Identify which cell holds the provided text, then report its [X, Y] central coordinate. 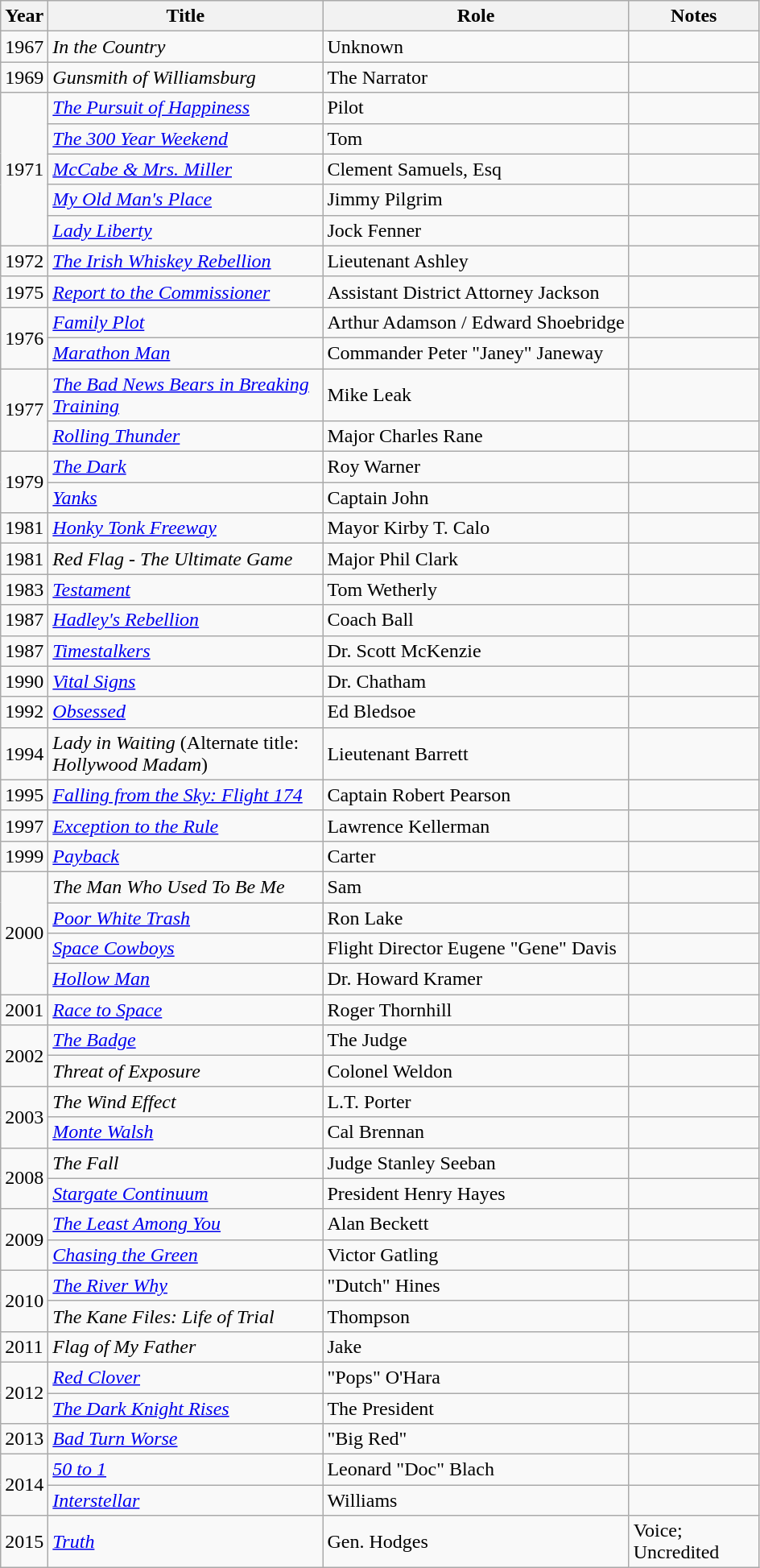
Stargate Continuum [185, 1194]
Judge Stanley Seeban [476, 1163]
Yanks [185, 498]
Red Flag - The Ultimate Game [185, 559]
Testament [185, 590]
The 300 Year Weekend [185, 139]
The Least Among You [185, 1224]
Thompson [476, 1316]
Bad Turn Worse [185, 1439]
Exception to the Rule [185, 825]
1999 [24, 856]
2002 [24, 1056]
Lieutenant Barrett [476, 754]
Captain Robert Pearson [476, 795]
Ron Lake [476, 917]
Clement Samuels, Esq [476, 169]
Major Charles Rane [476, 436]
The Badge [185, 1041]
50 to 1 [185, 1470]
Dr. Scott McKenzie [476, 651]
The Pursuit of Happiness [185, 108]
Flight Director Eugene "Gene" Davis [476, 949]
The Judge [476, 1041]
Coach Ball [476, 620]
Family Plot [185, 322]
Cal Brennan [476, 1132]
The President [476, 1409]
Ed Bledsoe [476, 712]
2003 [24, 1117]
2009 [24, 1239]
2011 [24, 1347]
Alan Beckett [476, 1224]
McCabe & Mrs. Miller [185, 169]
Rolling Thunder [185, 436]
Year [24, 16]
Payback [185, 856]
Victor Gatling [476, 1255]
"Big Red" [476, 1439]
2008 [24, 1178]
1990 [24, 681]
Commander Peter "Janey" Janeway [476, 353]
Voice; Uncredited [694, 1541]
Threat of Exposure [185, 1071]
1979 [24, 482]
Poor White Trash [185, 917]
1971 [24, 169]
2010 [24, 1301]
Dr. Howard Kramer [476, 979]
Honky Tonk Freeway [185, 528]
Mayor Kirby T. Calo [476, 528]
The Fall [185, 1163]
Vital Signs [185, 681]
Monte Walsh [185, 1132]
Roger Thornhill [476, 1010]
Assistant District Attorney Jackson [476, 292]
Carter [476, 856]
Tom [476, 139]
1992 [24, 712]
2012 [24, 1392]
President Henry Hayes [476, 1194]
In the Country [185, 47]
The Bad News Bears in Breaking Training [185, 395]
Space Cowboys [185, 949]
Tom Wetherly [476, 590]
Flag of My Father [185, 1347]
2014 [24, 1485]
The Wind Effect [185, 1102]
Marathon Man [185, 353]
Falling from the Sky: Flight 174 [185, 795]
1983 [24, 590]
1976 [24, 337]
Jimmy Pilgrim [476, 200]
Hadley's Rebellion [185, 620]
Lady Liberty [185, 230]
My Old Man's Place [185, 200]
1972 [24, 261]
Leonard "Doc" Blach [476, 1470]
Arthur Adamson / Edward Shoebridge [476, 322]
Race to Space [185, 1010]
1994 [24, 754]
Gen. Hodges [476, 1541]
1995 [24, 795]
Jock Fenner [476, 230]
Obsessed [185, 712]
Report to the Commissioner [185, 292]
The Narrator [476, 77]
Jake [476, 1347]
Sam [476, 887]
1975 [24, 292]
2001 [24, 1010]
Chasing the Green [185, 1255]
The River Why [185, 1285]
Dr. Chatham [476, 681]
The Dark [185, 467]
Title [185, 16]
2013 [24, 1439]
The Man Who Used To Be Me [185, 887]
Timestalkers [185, 651]
Lady in Waiting (Alternate title: Hollywood Madam) [185, 754]
Pilot [476, 108]
Hollow Man [185, 979]
Truth [185, 1541]
The Dark Knight Rises [185, 1409]
Gunsmith of Williamsburg [185, 77]
Interstellar [185, 1500]
1977 [24, 411]
2015 [24, 1541]
Unknown [476, 47]
The Kane Files: Life of Trial [185, 1316]
Roy Warner [476, 467]
Notes [694, 16]
Red Clover [185, 1377]
Williams [476, 1500]
1997 [24, 825]
"Dutch" Hines [476, 1285]
2000 [24, 933]
Mike Leak [476, 395]
Lawrence Kellerman [476, 825]
"Pops" O'Hara [476, 1377]
1967 [24, 47]
Major Phil Clark [476, 559]
The Irish Whiskey Rebellion [185, 261]
Colonel Weldon [476, 1071]
L.T. Porter [476, 1102]
Lieutenant Ashley [476, 261]
Captain John [476, 498]
Role [476, 16]
1969 [24, 77]
